Extract the [x, y] coordinate from the center of the cell holding the provided text.  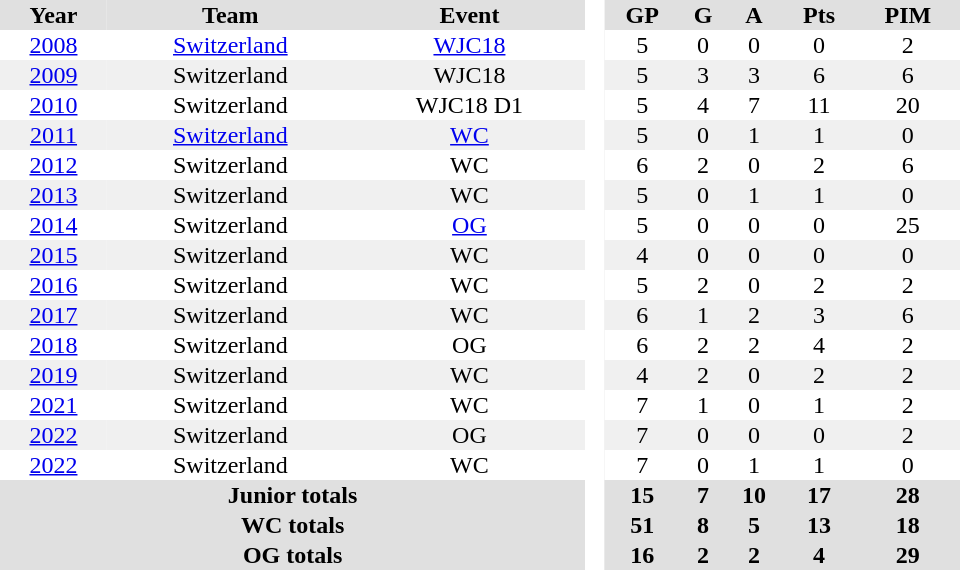
11 [818, 105]
G [702, 15]
10 [754, 495]
Junior totals [292, 495]
2008 [54, 45]
2017 [54, 315]
PIM [908, 15]
2014 [54, 225]
2013 [54, 195]
2009 [54, 75]
2019 [54, 375]
15 [642, 495]
2012 [54, 165]
WJC18 D1 [470, 105]
Pts [818, 15]
2021 [54, 405]
Team [230, 15]
2011 [54, 135]
8 [702, 525]
A [754, 15]
OG totals [292, 555]
WC totals [292, 525]
13 [818, 525]
18 [908, 525]
Event [470, 15]
2010 [54, 105]
16 [642, 555]
GP [642, 15]
17 [818, 495]
Year [54, 15]
2016 [54, 285]
29 [908, 555]
2018 [54, 345]
20 [908, 105]
28 [908, 495]
25 [908, 225]
2015 [54, 255]
51 [642, 525]
